Detect which cell encompasses the target text, then output its (x, y) center coordinate. 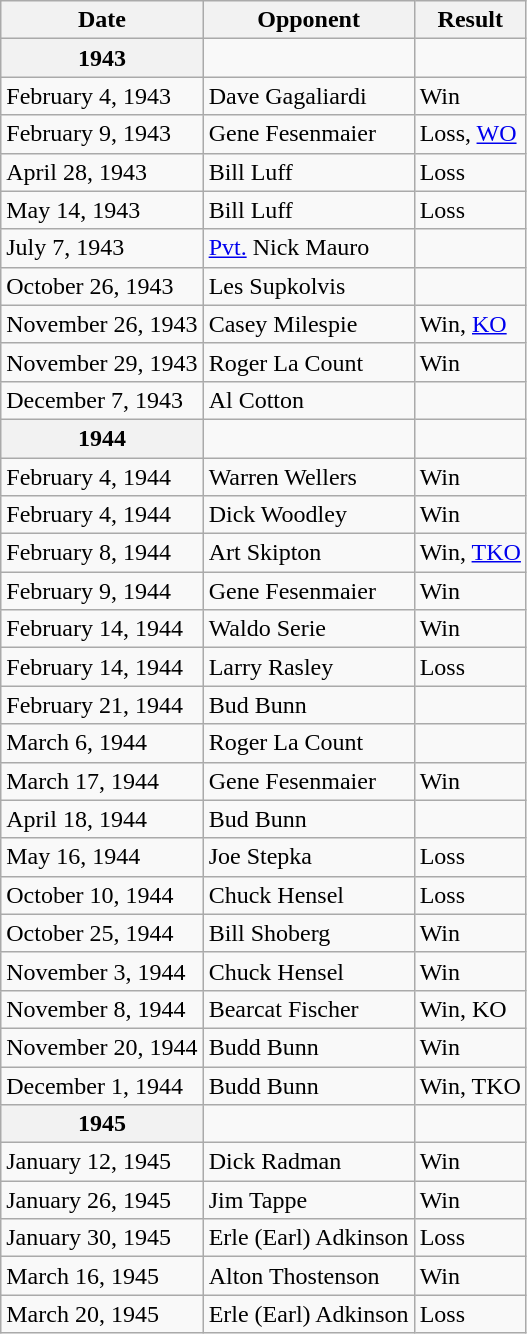
October 25, 1944 (102, 933)
January 12, 1945 (102, 1162)
November 20, 1944 (102, 1047)
November 8, 1944 (102, 1009)
March 6, 1944 (102, 743)
May 16, 1944 (102, 857)
Les Supkolvis (308, 286)
Jim Tappe (308, 1200)
Joe Stepka (308, 857)
Larry Rasley (308, 667)
Alton Thostenson (308, 1276)
April 18, 1944 (102, 819)
Warren Wellers (308, 477)
Result (470, 20)
Al Cotton (308, 400)
Date (102, 20)
April 28, 1943 (102, 172)
March 17, 1944 (102, 781)
Bearcat Fischer (308, 1009)
February 9, 1944 (102, 591)
Dave Gagaliardi (308, 96)
November 29, 1943 (102, 362)
October 10, 1944 (102, 895)
November 3, 1944 (102, 971)
December 1, 1944 (102, 1085)
January 30, 1945 (102, 1238)
1944 (102, 438)
January 26, 1945 (102, 1200)
December 7, 1943 (102, 400)
Opponent (308, 20)
Loss, WO (470, 134)
Art Skipton (308, 553)
November 26, 1943 (102, 324)
May 14, 1943 (102, 210)
Dick Woodley (308, 515)
October 26, 1943 (102, 286)
Pvt. Nick Mauro (308, 248)
February 4, 1943 (102, 96)
1945 (102, 1124)
February 21, 1944 (102, 705)
March 16, 1945 (102, 1276)
Dick Radman (308, 1162)
July 7, 1943 (102, 248)
February 9, 1943 (102, 134)
1943 (102, 58)
March 20, 1945 (102, 1314)
Casey Milespie (308, 324)
February 8, 1944 (102, 553)
Waldo Serie (308, 629)
Bill Shoberg (308, 933)
